Provide the [x, y] coordinate of the cell's center where the given text is located.  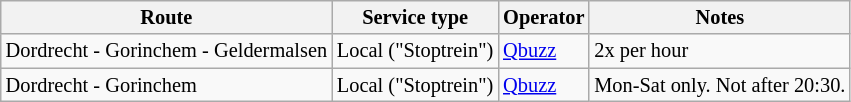
Dordrecht - Gorinchem [166, 85]
Notes [720, 17]
2x per hour [720, 51]
Service type [415, 17]
Operator [544, 17]
Dordrecht - Gorinchem - Geldermalsen [166, 51]
Mon-Sat only. Not after 20:30. [720, 85]
Route [166, 17]
